Search for the cell housing the specified text and yield its [X, Y] center coordinate. 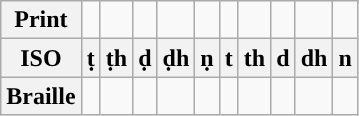
n [345, 58]
ṭh [116, 58]
Braille [41, 96]
t [228, 58]
ṭ [90, 58]
ḍh [176, 58]
th [254, 58]
ṇ [207, 58]
dh [314, 58]
d [283, 58]
ḍ [145, 58]
Print [41, 20]
ISO [41, 58]
